Identify which cell holds the provided text, then report its [X, Y] central coordinate. 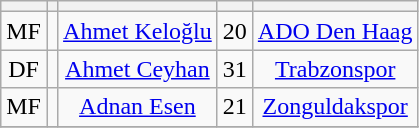
ADO Den Haag [335, 31]
Adnan Esen [138, 107]
31 [234, 69]
Ahmet Ceyhan [138, 69]
Ahmet Keloğlu [138, 31]
21 [234, 107]
Trabzonspor [335, 69]
Zonguldakspor [335, 107]
20 [234, 31]
DF [24, 69]
